Extract the (X, Y) coordinate from the center of the cell holding the provided text.  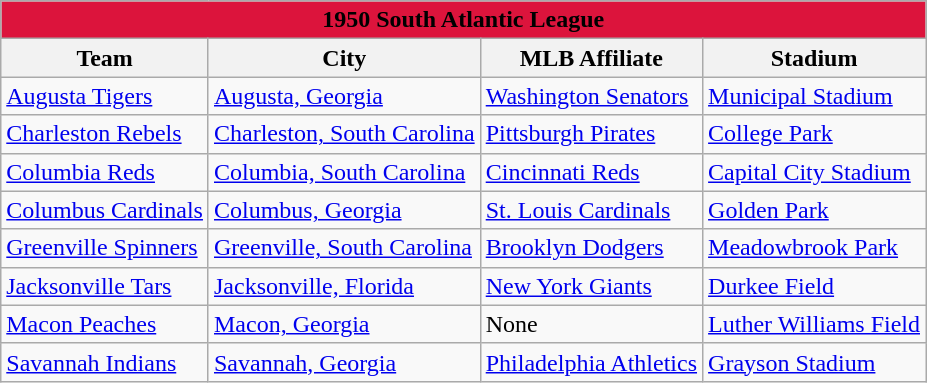
St. Louis Cardinals (591, 210)
New York Giants (591, 286)
Cincinnati Reds (591, 172)
Golden Park (814, 210)
Macon, Georgia (344, 324)
Jacksonville Tars (105, 286)
Columbus Cardinals (105, 210)
Charleston, South Carolina (344, 134)
None (591, 324)
College Park (814, 134)
MLB Affiliate (591, 58)
Savannah, Georgia (344, 362)
Philadelphia Athletics (591, 362)
Greenville, South Carolina (344, 248)
Durkee Field (814, 286)
Grayson Stadium (814, 362)
Stadium (814, 58)
Columbia Reds (105, 172)
Augusta, Georgia (344, 96)
Municipal Stadium (814, 96)
Meadowbrook Park (814, 248)
1950 South Atlantic League (464, 20)
Augusta Tigers (105, 96)
Macon Peaches (105, 324)
Charleston Rebels (105, 134)
Columbia, South Carolina (344, 172)
Pittsburgh Pirates (591, 134)
Brooklyn Dodgers (591, 248)
City (344, 58)
Jacksonville, Florida (344, 286)
Capital City Stadium (814, 172)
Columbus, Georgia (344, 210)
Greenville Spinners (105, 248)
Savannah Indians (105, 362)
Team (105, 58)
Luther Williams Field (814, 324)
Washington Senators (591, 96)
